Output the (X, Y) coordinate of the center of the cell containing the given text.  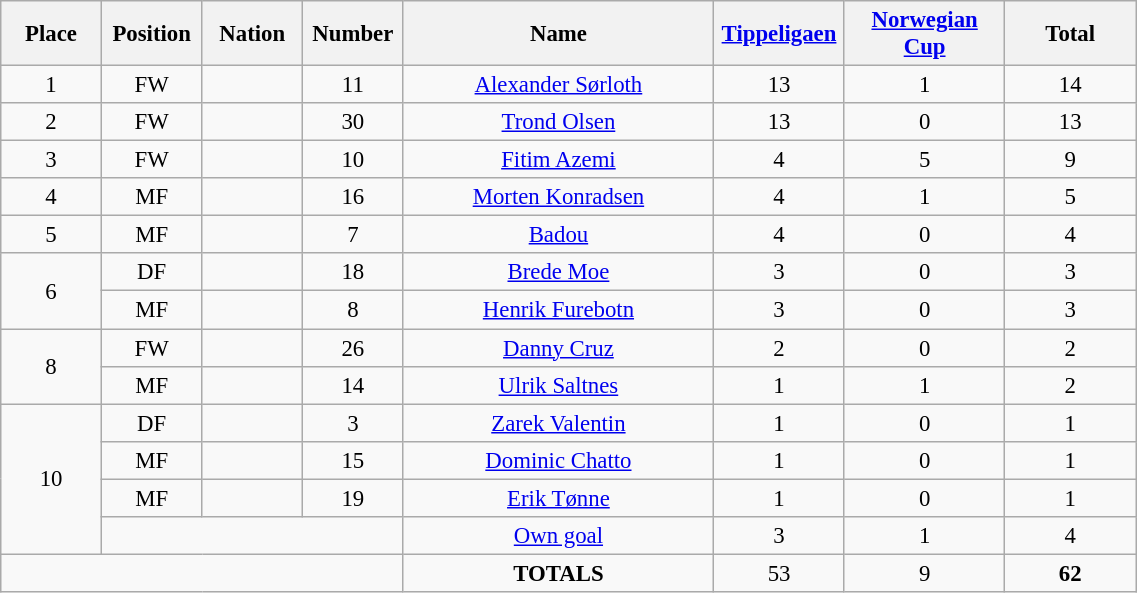
Name (558, 34)
18 (354, 273)
Position (152, 34)
30 (354, 122)
Number (354, 34)
Nation (252, 34)
62 (1070, 573)
7 (354, 235)
Total (1070, 34)
19 (354, 498)
Fitim Azemi (558, 160)
16 (354, 197)
Erik Tønne (558, 498)
Tippeligaen (780, 34)
Norwegian Cup (924, 34)
15 (354, 460)
Morten Konradsen (558, 197)
Danny Cruz (558, 348)
6 (52, 292)
26 (354, 348)
Badou (558, 235)
TOTALS (558, 573)
Henrik Furebotn (558, 310)
Zarek Valentin (558, 423)
11 (354, 85)
Brede Moe (558, 273)
Own goal (558, 536)
Alexander Sørloth (558, 85)
Ulrik Saltnes (558, 385)
53 (780, 573)
Trond Olsen (558, 122)
Dominic Chatto (558, 460)
Place (52, 34)
